Detect which cell encompasses the target text, then output its [x, y] center coordinate. 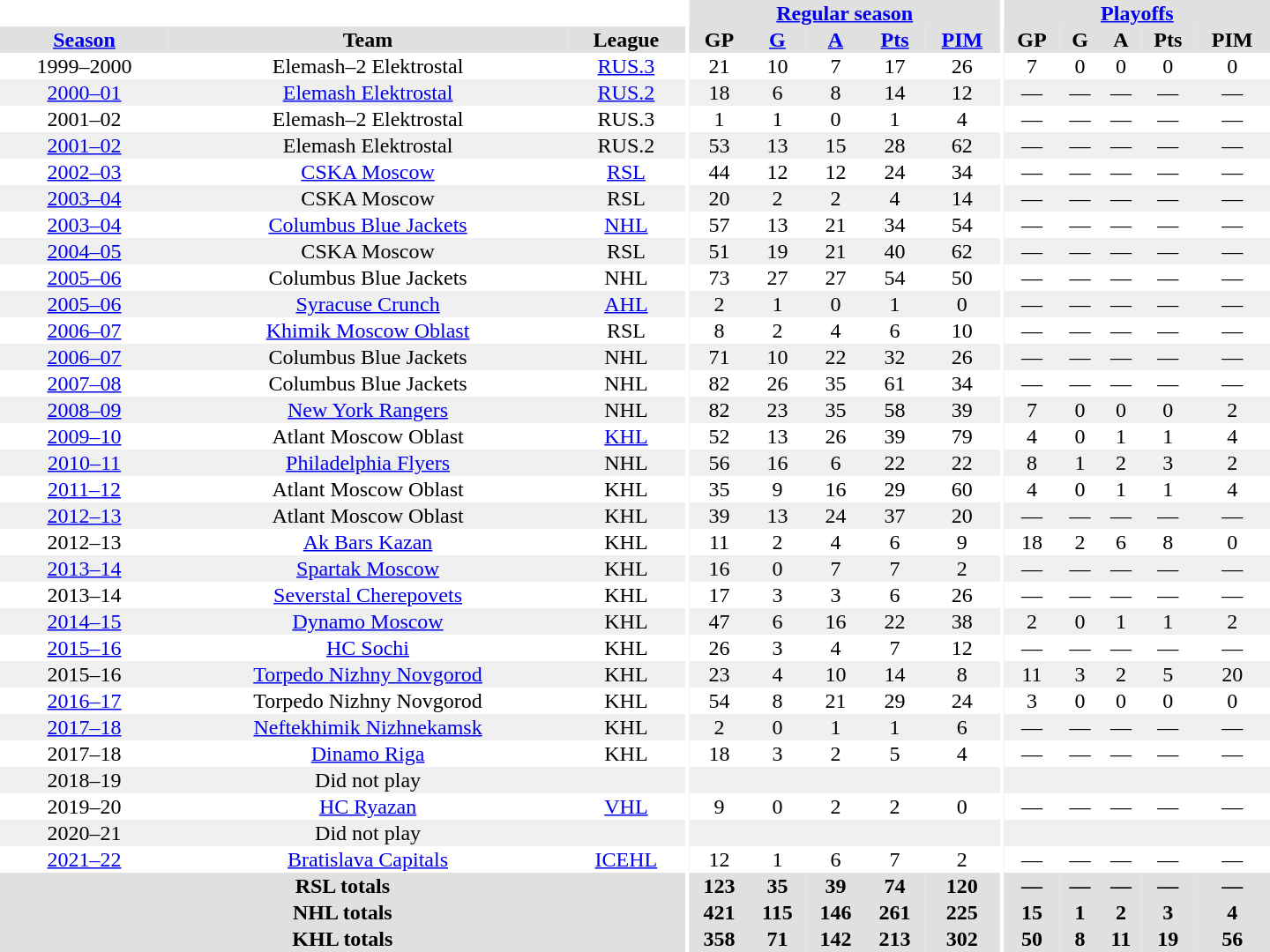
Spartak Moscow [368, 569]
38 [961, 621]
52 [720, 436]
League [626, 40]
2020–21 [85, 833]
40 [894, 251]
Philadelphia Flyers [368, 463]
Dinamo Riga [368, 754]
79 [961, 436]
302 [961, 939]
74 [894, 886]
HC Sochi [368, 648]
Season [85, 40]
53 [720, 145]
261 [894, 912]
2019–20 [85, 807]
2011–12 [85, 489]
28 [894, 145]
Syracuse Crunch [368, 304]
58 [894, 410]
61 [894, 383]
73 [720, 278]
142 [836, 939]
AHL [626, 304]
Bratislava Capitals [368, 859]
RSL totals [342, 886]
123 [720, 886]
2021–22 [85, 859]
2000–01 [85, 93]
421 [720, 912]
2002–03 [85, 172]
Severstal Cherepovets [368, 595]
2016–17 [85, 701]
115 [778, 912]
New York Rangers [368, 410]
NHL totals [342, 912]
47 [720, 621]
51 [720, 251]
2014–15 [85, 621]
146 [836, 912]
57 [720, 225]
Playoffs [1138, 13]
2007–08 [85, 383]
358 [720, 939]
KHL totals [342, 939]
37 [894, 516]
120 [961, 886]
Dynamo Moscow [368, 621]
2018–19 [85, 780]
2010–11 [85, 463]
1999–2000 [85, 66]
2009–10 [85, 436]
Neftekhimik Nizhnekamsk [368, 727]
Regular season [845, 13]
44 [720, 172]
225 [961, 912]
Khimik Moscow Oblast [368, 331]
213 [894, 939]
2004–05 [85, 251]
ICEHL [626, 859]
60 [961, 489]
32 [894, 357]
Ak Bars Kazan [368, 542]
2008–09 [85, 410]
HC Ryazan [368, 807]
Team [368, 40]
VHL [626, 807]
